Capture the cell that displays the provided text and extract its [X, Y] central coordinate. 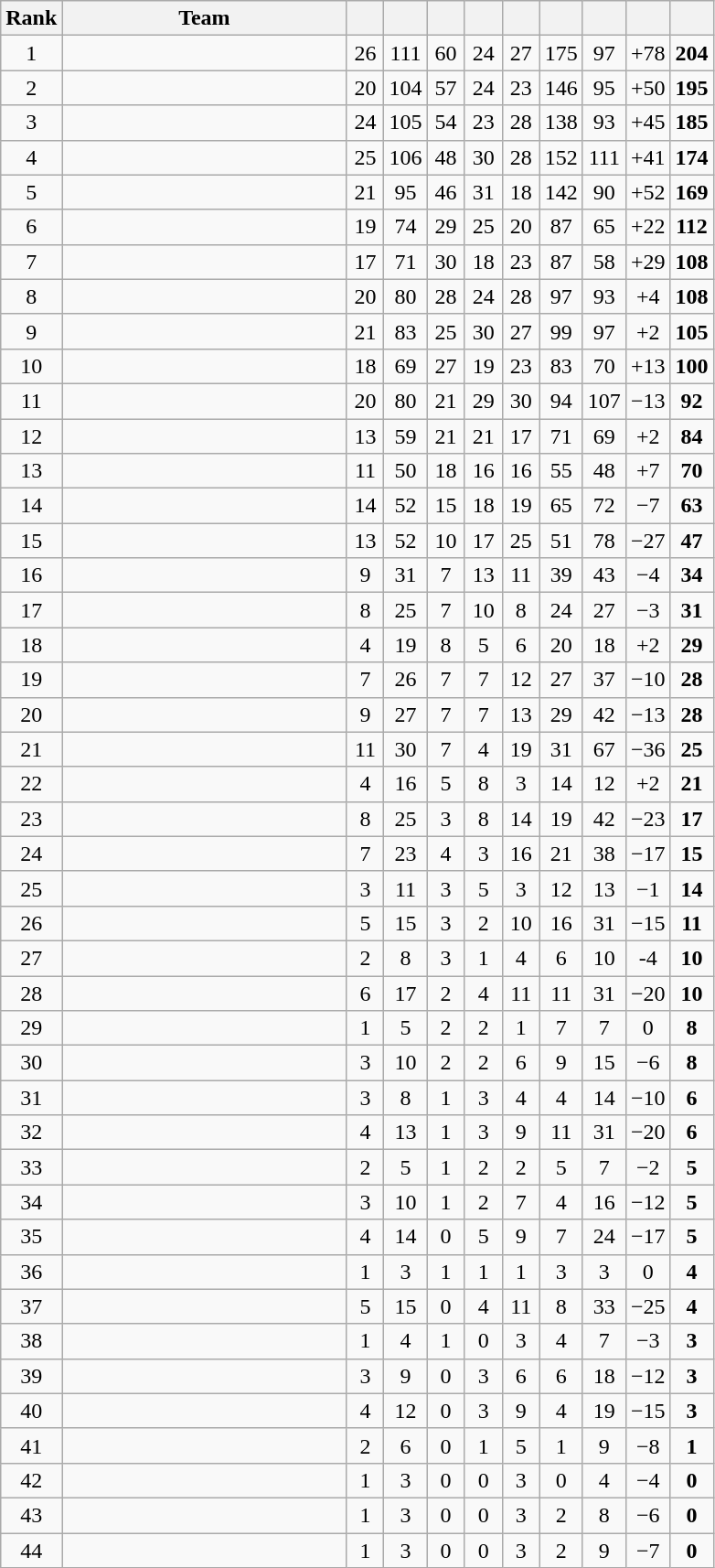
22 [31, 784]
+52 [647, 192]
72 [603, 506]
169 [691, 192]
100 [691, 366]
36 [31, 1272]
−8 [647, 1445]
44 [31, 1551]
+7 [647, 471]
92 [691, 401]
78 [603, 541]
175 [561, 53]
107 [603, 401]
−36 [647, 749]
94 [561, 401]
142 [561, 192]
+50 [647, 88]
104 [406, 88]
55 [561, 471]
+13 [647, 366]
−1 [647, 888]
195 [691, 88]
+41 [647, 157]
51 [561, 541]
99 [561, 331]
+4 [647, 296]
90 [603, 192]
+78 [647, 53]
Rank [31, 18]
41 [31, 1445]
32 [31, 1133]
−2 [647, 1167]
−23 [647, 819]
106 [406, 157]
46 [446, 192]
58 [603, 262]
35 [31, 1237]
112 [691, 227]
84 [691, 436]
152 [561, 157]
+22 [647, 227]
74 [406, 227]
Team [205, 18]
54 [446, 123]
185 [691, 123]
50 [406, 471]
63 [691, 506]
40 [31, 1411]
138 [561, 123]
-4 [647, 958]
60 [446, 53]
204 [691, 53]
−27 [647, 541]
+45 [647, 123]
174 [691, 157]
−25 [647, 1306]
57 [446, 88]
+29 [647, 262]
67 [603, 749]
59 [406, 436]
146 [561, 88]
47 [691, 541]
